Identify which cell holds the provided text, then report its [x, y] central coordinate. 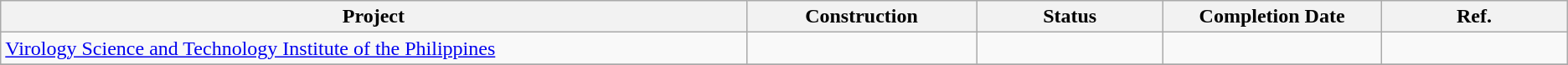
Project [374, 17]
Status [1070, 17]
Completion Date [1272, 17]
Ref. [1474, 17]
Construction [861, 17]
Virology Science and Technology Institute of the Philippines [374, 48]
